From the cell containing the given text, extract its center point as (X, Y) coordinate. 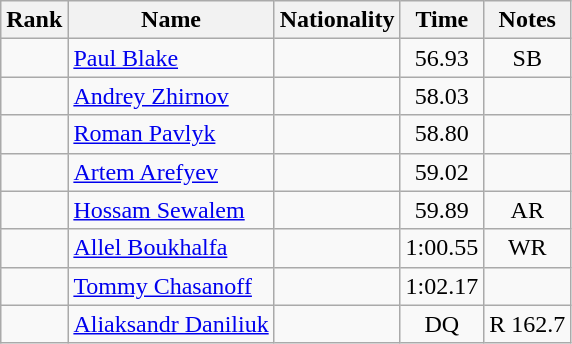
Nationality (337, 20)
Aliaksandr Daniliuk (171, 324)
Andrey Zhirnov (171, 96)
Name (171, 20)
Paul Blake (171, 58)
Hossam Sewalem (171, 210)
Time (442, 20)
WR (528, 248)
1:00.55 (442, 248)
AR (528, 210)
R 162.7 (528, 324)
DQ (442, 324)
Allel Boukhalfa (171, 248)
58.80 (442, 134)
58.03 (442, 96)
59.89 (442, 210)
Artem Arefyev (171, 172)
Roman Pavlyk (171, 134)
Notes (528, 20)
Tommy Chasanoff (171, 286)
56.93 (442, 58)
1:02.17 (442, 286)
Rank (34, 20)
59.02 (442, 172)
SB (528, 58)
